For the text-containing cell, return its midpoint in (x, y) coordinate format. 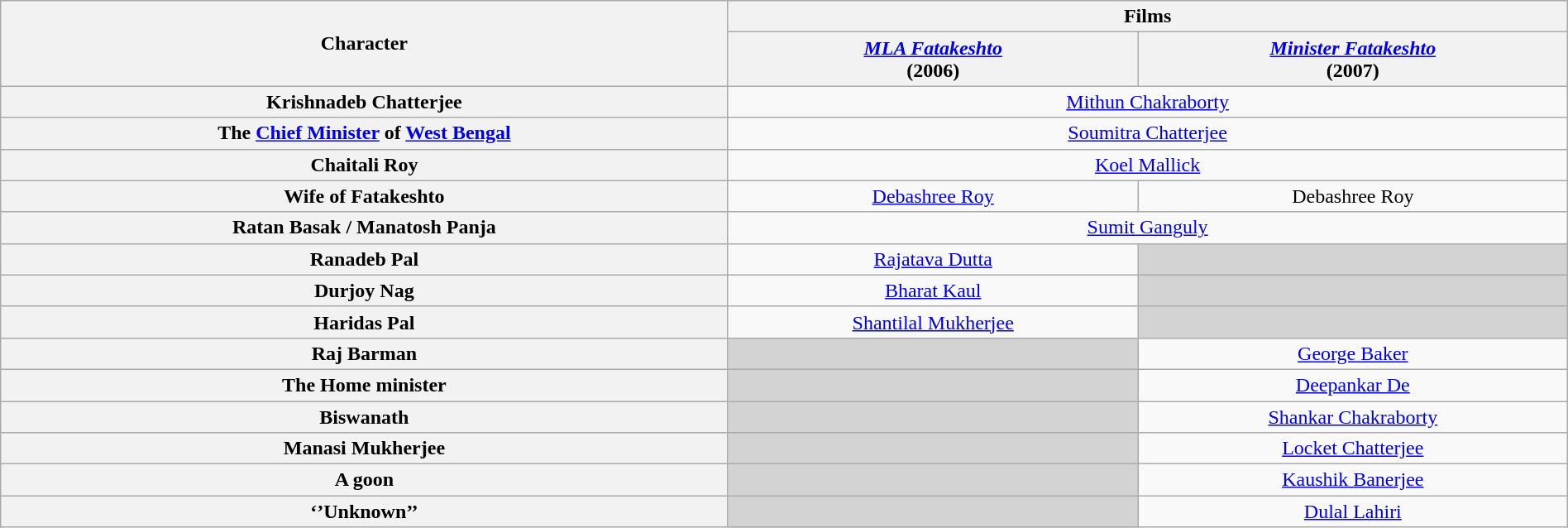
Wife of Fatakeshto (364, 196)
Chaitali Roy (364, 165)
Dulal Lahiri (1353, 511)
Locket Chatterjee (1353, 449)
George Baker (1353, 353)
Biswanath (364, 416)
Character (364, 43)
Manasi Mukherjee (364, 449)
Films (1148, 17)
Raj Barman (364, 353)
Shankar Chakraborty (1353, 416)
Krishnadeb Chatterjee (364, 102)
Ranadeb Pal (364, 259)
Koel Mallick (1148, 165)
Mithun Chakraborty (1148, 102)
Durjoy Nag (364, 290)
Bharat Kaul (933, 290)
Minister Fatakeshto (2007) (1353, 60)
‘’Unknown’’ (364, 511)
Kaushik Banerjee (1353, 480)
A goon (364, 480)
Sumit Ganguly (1148, 228)
MLA Fatakeshto (2006) (933, 60)
Ratan Basak / Manatosh Panja (364, 228)
Shantilal Mukherjee (933, 322)
Haridas Pal (364, 322)
Deepankar De (1353, 385)
The Home minister (364, 385)
Rajatava Dutta (933, 259)
Soumitra Chatterjee (1148, 133)
The Chief Minister of West Bengal (364, 133)
